Extract the (x, y) coordinate from the center of the cell holding the provided text.  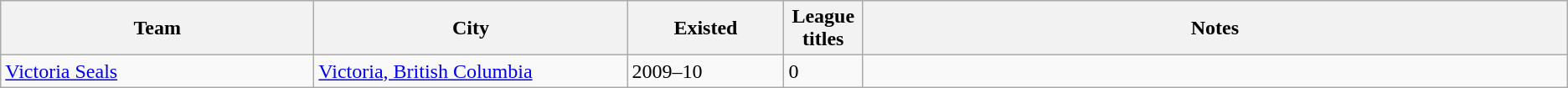
Existed (705, 28)
Team (157, 28)
Victoria Seals (157, 71)
Notes (1215, 28)
Victoria, British Columbia (471, 71)
2009–10 (705, 71)
City (471, 28)
League titles (823, 28)
0 (823, 71)
